Scan for the cell matching the given text and deliver its [X, Y] coordinate at center. 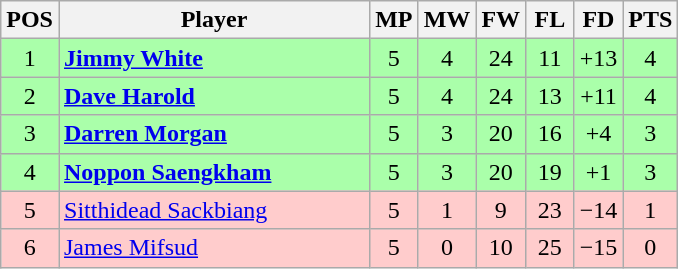
+13 [598, 58]
PTS [650, 20]
Sitthidead Sackbiang [214, 210]
Dave Harold [214, 96]
FD [598, 20]
25 [550, 248]
Player [214, 20]
+4 [598, 134]
11 [550, 58]
9 [501, 210]
MW [447, 20]
FL [550, 20]
+1 [598, 172]
23 [550, 210]
10 [501, 248]
13 [550, 96]
Darren Morgan [214, 134]
James Mifsud [214, 248]
6 [30, 248]
−14 [598, 210]
FW [501, 20]
2 [30, 96]
+11 [598, 96]
−15 [598, 248]
16 [550, 134]
19 [550, 172]
Jimmy White [214, 58]
POS [30, 20]
MP [394, 20]
Noppon Saengkham [214, 172]
